Return the (X, Y) coordinate for the center point of the cell that contains the specified text.  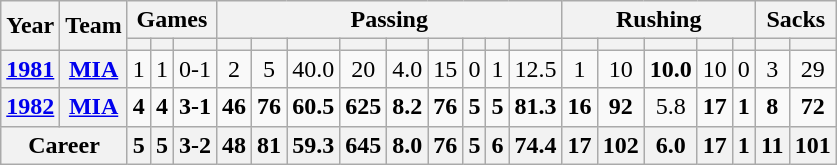
3-2 (194, 145)
102 (620, 145)
1981 (30, 69)
4.0 (408, 69)
16 (580, 107)
5.8 (670, 107)
3-1 (194, 107)
Games (172, 20)
Career (64, 145)
15 (446, 69)
81.3 (536, 107)
12.5 (536, 69)
60.5 (314, 107)
0-1 (194, 69)
2 (234, 69)
Year (30, 26)
6 (498, 145)
101 (812, 145)
Sacks (796, 20)
72 (812, 107)
20 (364, 69)
Team (94, 26)
8 (772, 107)
645 (364, 145)
59.3 (314, 145)
40.0 (314, 69)
29 (812, 69)
Rushing (658, 20)
81 (270, 145)
3 (772, 69)
6.0 (670, 145)
625 (364, 107)
1982 (30, 107)
11 (772, 145)
8.0 (408, 145)
48 (234, 145)
Passing (390, 20)
8.2 (408, 107)
10.0 (670, 69)
92 (620, 107)
74.4 (536, 145)
46 (234, 107)
